Scan for the cell matching the given text and deliver its [X, Y] coordinate at center. 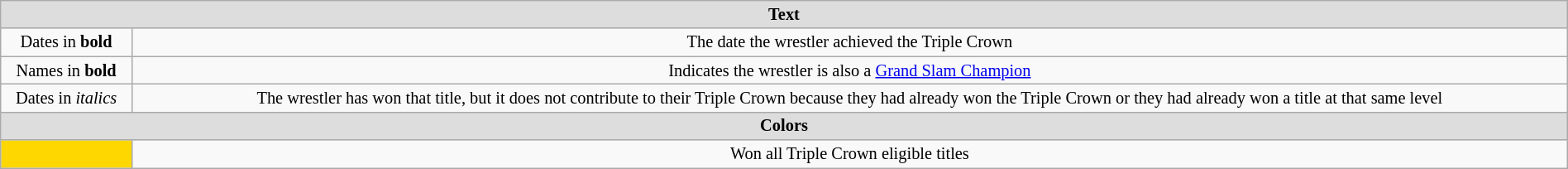
Names in bold [66, 70]
Dates in italics [66, 98]
Indicates the wrestler is also a Grand Slam Champion [849, 70]
Won all Triple Crown eligible titles [849, 154]
Colors [784, 126]
The date the wrestler achieved the Triple Crown [849, 42]
Dates in bold [66, 42]
Text [784, 14]
